Capture the cell that displays the provided text and extract its (X, Y) central coordinate. 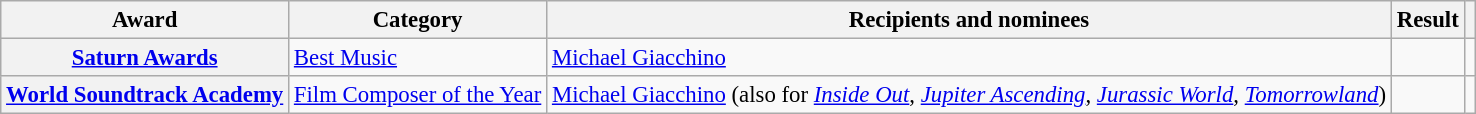
Best Music (418, 58)
Result (1428, 20)
World Soundtrack Academy (145, 95)
Award (145, 20)
Recipients and nominees (970, 20)
Michael Giacchino (also for Inside Out, Jupiter Ascending, Jurassic World, Tomorrowland) (970, 95)
Film Composer of the Year (418, 95)
Michael Giacchino (970, 58)
Category (418, 20)
Saturn Awards (145, 58)
